Locate the cell with the specified text and output its [X, Y] center coordinate. 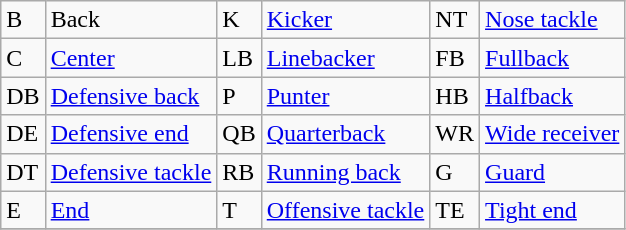
Back [131, 20]
WR [455, 134]
Tight end [552, 210]
RB [239, 172]
End [131, 210]
P [239, 96]
Defensive back [131, 96]
Kicker [346, 20]
T [239, 210]
LB [239, 58]
G [455, 172]
QB [239, 134]
Nose tackle [552, 20]
Guard [552, 172]
DB [23, 96]
DE [23, 134]
Offensive tackle [346, 210]
HB [455, 96]
Center [131, 58]
C [23, 58]
TE [455, 210]
FB [455, 58]
NT [455, 20]
Defensive end [131, 134]
K [239, 20]
Quarterback [346, 134]
E [23, 210]
Halfback [552, 96]
Punter [346, 96]
Running back [346, 172]
Wide receiver [552, 134]
Defensive tackle [131, 172]
Fullback [552, 58]
B [23, 20]
Linebacker [346, 58]
DT [23, 172]
